Scan for the cell matching the given text and deliver its (X, Y) coordinate at center. 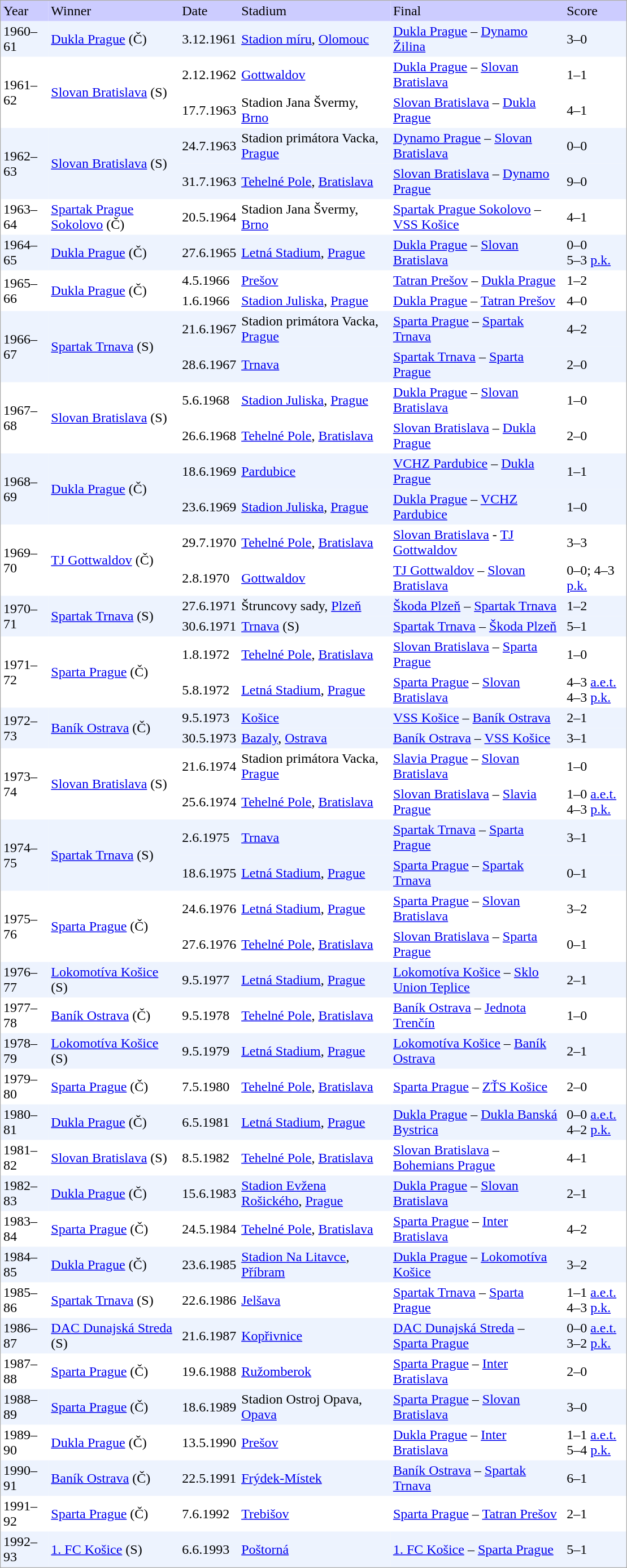
1983–84 (25, 1230)
7.6.1992 (209, 1514)
Slovan Bratislava - TJ Gottwaldov (477, 542)
Dynamo Prague – Slovan Bratislava (477, 146)
1–0 a.e.t.4–3 p.k. (595, 802)
0–0 a.e.t.4–2 p.k. (595, 1122)
1989–90 (25, 1443)
Baník Ostrava – Jednota Trenčín (477, 1016)
1973–74 (25, 784)
Dukla Prague – Inter Bratislava (477, 1443)
1971–72 (25, 672)
1960–61 (25, 40)
Stadion Na Litavce, Příbram (315, 1265)
TJ Gottwaldov (Č) (114, 560)
TJ Gottwaldov – Slovan Bratislava (477, 579)
2.12.1962 (209, 75)
20.5.1964 (209, 217)
7.5.1980 (209, 1087)
Pardubice (315, 471)
18.6.1969 (209, 471)
Košice (315, 718)
1967–68 (25, 418)
18.6.1975 (209, 874)
21.6.1974 (209, 766)
27.6.1976 (209, 945)
Baník Ostrava – Spartak Trnava (477, 1478)
DAC Dunajská Streda (S) (114, 1336)
18.6.1989 (209, 1407)
VSS Košice – Baník Ostrava (477, 718)
15.6.1983 (209, 1193)
21.6.1987 (209, 1336)
1987–88 (25, 1372)
Jelšava (315, 1301)
17.7.1963 (209, 111)
Dukla Prague – Dukla Banská Bystrica (477, 1122)
1992–93 (25, 1549)
4.5.1966 (209, 280)
1974–75 (25, 855)
VCHZ Pardubice – Dukla Prague (477, 471)
1982–83 (25, 1193)
1968–69 (25, 489)
28.6.1967 (209, 365)
1976–77 (25, 980)
Dukla Prague – VCHZ Pardubice (477, 507)
23.6.1985 (209, 1265)
Lokomotíva Košice – Baník Ostrava (477, 1051)
29.7.1970 (209, 542)
1981–82 (25, 1158)
Slovan Bratislava – Bohemians Prague (477, 1158)
1986–87 (25, 1336)
22.6.1986 (209, 1301)
1991–92 (25, 1514)
22.5.1991 (209, 1478)
5.6.1968 (209, 400)
1979–80 (25, 1087)
1–1 a.e.t.5–4 p.k. (595, 1443)
13.5.1990 (209, 1443)
3.12.1961 (209, 40)
26.6.1968 (209, 436)
Stadion Evžena Rošického, Prague (315, 1193)
Stadion míru, Olomouc (315, 40)
9.5.1973 (209, 718)
Spartak Trnava – Škoda Plzeň (477, 626)
1990–91 (25, 1478)
27.6.1965 (209, 253)
1985–86 (25, 1301)
1966–67 (25, 346)
4–3 a.e.t.4–3 p.k. (595, 690)
30.6.1971 (209, 626)
1977–78 (25, 1016)
6–1 (595, 1478)
DAC Dunajská Streda – Sparta Prague (477, 1336)
Slovan Bratislava – Dynamo Prague (477, 182)
Dukla Prague – Lokomotíva Košice (477, 1265)
5.8.1972 (209, 690)
8.5.1982 (209, 1158)
Final (477, 11)
1970–71 (25, 616)
Stadion Ostroj Opava, Opava (315, 1407)
24.5.1984 (209, 1230)
Kopřivnice (315, 1336)
Date (209, 11)
1984–85 (25, 1265)
1980–81 (25, 1122)
Winner (114, 11)
Škoda Plzeň – Spartak Trnava (477, 606)
Trnava (S) (315, 626)
1. FC Košice (S) (114, 1549)
9.5.1977 (209, 980)
1961–62 (25, 92)
30.5.1973 (209, 738)
3–3 (595, 542)
0–0; 4–3 p.k. (595, 579)
1972–73 (25, 728)
2.8.1970 (209, 579)
Bazaly, Ostrava (315, 738)
9–0 (595, 182)
0–05–3 p.k. (595, 253)
Dukla Prague – Tatran Prešov (477, 301)
1962–63 (25, 163)
Score (595, 11)
0–0 a.e.t.3–2 p.k. (595, 1336)
24.6.1976 (209, 909)
24.7.1963 (209, 146)
27.6.1971 (209, 606)
6.6.1993 (209, 1549)
9.5.1978 (209, 1016)
23.6.1969 (209, 507)
1. FC Košice – Sparta Prague (477, 1549)
Poštorná (315, 1549)
Dukla Prague – Dynamo Žilina (477, 40)
1978–79 (25, 1051)
1969–70 (25, 560)
Spartak Prague Sokolovo – VSS Košice (477, 217)
1963–64 (25, 217)
1965–66 (25, 290)
25.6.1974 (209, 802)
Štruncovy sady, Plzeň (315, 606)
Sparta Prague – ZŤS Košice (477, 1087)
1.6.1966 (209, 301)
Ružomberok (315, 1372)
31.7.1963 (209, 182)
1–1 a.e.t.4–3 p.k. (595, 1301)
Spartak Prague Sokolovo (Č) (114, 217)
Year (25, 11)
Baník Ostrava – VSS Košice (477, 738)
0–0 (595, 146)
Lokomotíva Košice – Sklo Union Teplice (477, 980)
21.6.1967 (209, 329)
Frýdek-Místek (315, 1478)
Trebišov (315, 1514)
1975–76 (25, 926)
Slovan Bratislava – Slavia Prague (477, 802)
19.6.1988 (209, 1372)
9.5.1979 (209, 1051)
6.5.1981 (209, 1122)
1964–65 (25, 253)
4–0 (595, 301)
Sparta Prague – Tatran Prešov (477, 1514)
1.8.1972 (209, 654)
2.6.1975 (209, 837)
Stadium (315, 11)
1988–89 (25, 1407)
Tatran Prešov – Dukla Prague (477, 280)
Slavia Prague – Slovan Bratislava (477, 766)
